Output the [x, y] coordinate of the center of the cell containing the given text.  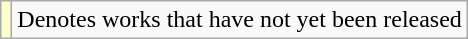
Denotes works that have not yet been released [240, 20]
